Extract the (x, y) coordinate from the center of the cell holding the provided text.  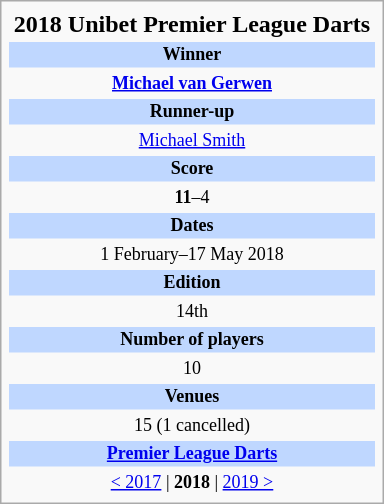
Michael Smith (192, 141)
Winner (192, 55)
Premier League Darts (192, 454)
Michael van Gerwen (192, 84)
Venues (192, 397)
1 February–17 May 2018 (192, 255)
2018 Unibet Premier League Darts (192, 24)
Edition (192, 283)
14th (192, 312)
Score (192, 169)
11–4 (192, 198)
10 (192, 369)
Dates (192, 226)
< 2017 | 2018 | 2019 > (192, 483)
15 (1 cancelled) (192, 426)
Number of players (192, 340)
Runner-up (192, 112)
